Find where the given text appears and provide that cell's center as [X, Y] coordinate. 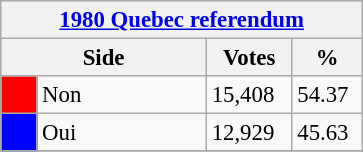
15,408 [249, 95]
12,929 [249, 133]
Votes [249, 58]
1980 Quebec referendum [182, 20]
Side [104, 58]
45.63 [328, 133]
Non [122, 95]
Oui [122, 133]
% [328, 58]
54.37 [328, 95]
